Provide the (x, y) coordinate of the cell's center where the given text is located.  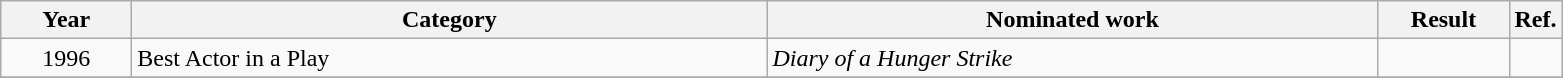
Category (450, 20)
Result (1444, 20)
Best Actor in a Play (450, 58)
Ref. (1536, 20)
1996 (66, 58)
Year (66, 20)
Diary of a Hunger Strike (1072, 58)
Nominated work (1072, 20)
